Pinpoint the cell where the given text exists, returning its [x, y] midpoint coordinate. 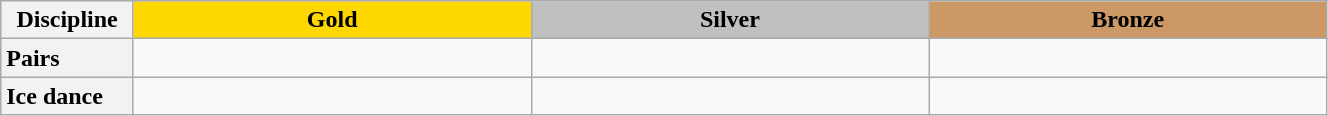
Silver [730, 20]
Discipline [68, 20]
Gold [332, 20]
Ice dance [68, 96]
Pairs [68, 58]
Bronze [1128, 20]
